Determine the (X, Y) coordinate at the center of the cell enclosing the given text.  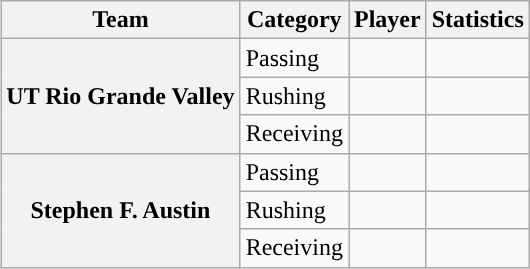
Category (294, 20)
Statistics (478, 20)
Player (387, 20)
UT Rio Grande Valley (120, 96)
Stephen F. Austin (120, 210)
Team (120, 20)
